Pinpoint the cell where the given text exists, returning its [x, y] midpoint coordinate. 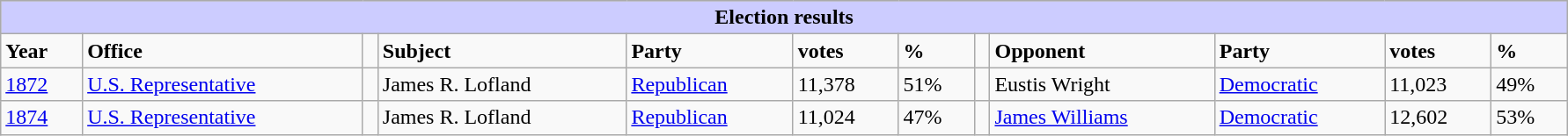
11,378 [846, 84]
49% [1529, 84]
53% [1529, 118]
Subject [502, 51]
11,023 [1438, 84]
Election results [785, 18]
1872 [42, 84]
47% [936, 118]
51% [936, 84]
1874 [42, 118]
Eustis Wright [1102, 84]
James Williams [1102, 118]
Office [223, 51]
12,602 [1438, 118]
Year [42, 51]
11,024 [846, 118]
Opponent [1102, 51]
